Output the [x, y] coordinate of the center of the cell containing the given text.  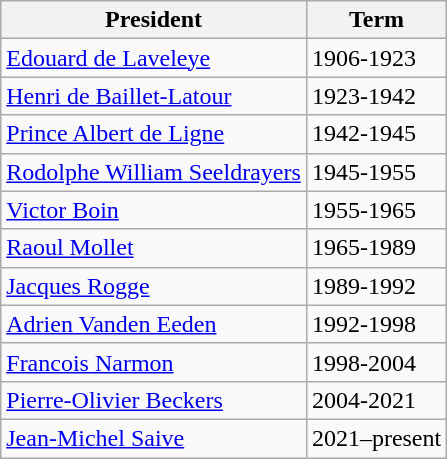
2004-2021 [376, 400]
1989-1992 [376, 286]
Henri de Baillet-Latour [154, 96]
1992-1998 [376, 324]
Rodolphe William Seeldrayers [154, 172]
1998-2004 [376, 362]
Edouard de Laveleye [154, 58]
Jean-Michel Saive [154, 438]
1906-1923 [376, 58]
Prince Albert de Ligne [154, 134]
Term [376, 20]
Victor Boin [154, 210]
Jacques Rogge [154, 286]
2021–present [376, 438]
Pierre-Olivier Beckers [154, 400]
President [154, 20]
Francois Narmon [154, 362]
1923-1942 [376, 96]
Adrien Vanden Eeden [154, 324]
1955-1965 [376, 210]
Raoul Mollet [154, 248]
1945-1955 [376, 172]
1965-1989 [376, 248]
1942-1945 [376, 134]
